For the text-containing cell, return its midpoint in (X, Y) coordinate format. 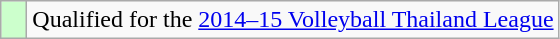
Qualified for the 2014–15 Volleyball Thailand League (293, 20)
